Determine the [x, y] coordinate at the center of the cell enclosing the given text.  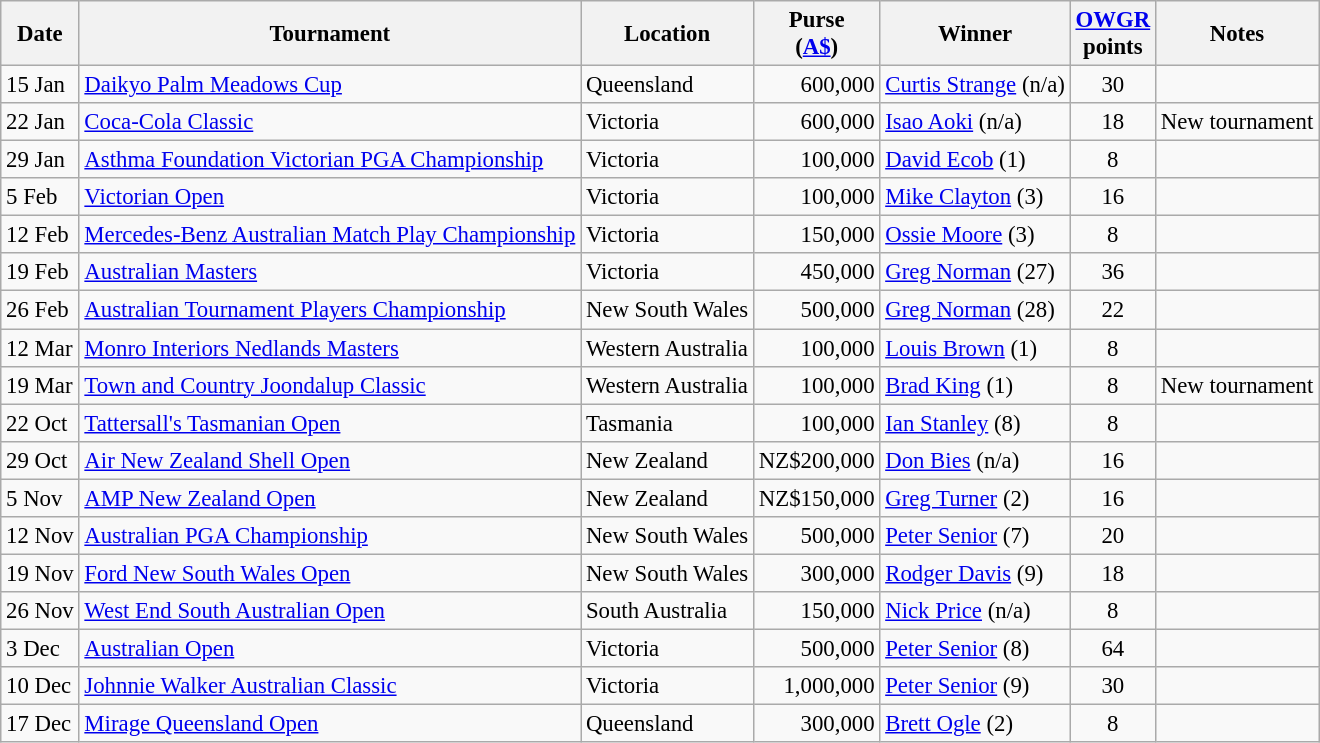
22 Jan [40, 122]
Peter Senior (9) [975, 686]
450,000 [816, 273]
Asthma Foundation Victorian PGA Championship [330, 160]
Greg Norman (28) [975, 310]
OWGRpoints [1112, 34]
Location [668, 34]
Mercedes-Benz Australian Match Play Championship [330, 235]
26 Feb [40, 310]
Australian Open [330, 648]
12 Mar [40, 348]
Tattersall's Tasmanian Open [330, 423]
Peter Senior (7) [975, 536]
1,000,000 [816, 686]
12 Feb [40, 235]
29 Oct [40, 460]
36 [1112, 273]
Louis Brown (1) [975, 348]
Greg Turner (2) [975, 498]
Air New Zealand Shell Open [330, 460]
19 Mar [40, 385]
19 Feb [40, 273]
Ian Stanley (8) [975, 423]
Winner [975, 34]
Curtis Strange (n/a) [975, 85]
5 Nov [40, 498]
Town and Country Joondalup Classic [330, 385]
Isao Aoki (n/a) [975, 122]
AMP New Zealand Open [330, 498]
Australian Masters [330, 273]
Greg Norman (27) [975, 273]
Coca-Cola Classic [330, 122]
Mirage Queensland Open [330, 724]
Nick Price (n/a) [975, 611]
Rodger Davis (9) [975, 573]
Peter Senior (8) [975, 648]
Date [40, 34]
Brad King (1) [975, 385]
22 Oct [40, 423]
Australian Tournament Players Championship [330, 310]
15 Jan [40, 85]
Brett Ogle (2) [975, 724]
Australian PGA Championship [330, 536]
Daikyo Palm Meadows Cup [330, 85]
Tournament [330, 34]
Tasmania [668, 423]
20 [1112, 536]
64 [1112, 648]
3 Dec [40, 648]
West End South Australian Open [330, 611]
NZ$150,000 [816, 498]
Ford New South Wales Open [330, 573]
29 Jan [40, 160]
Don Bies (n/a) [975, 460]
19 Nov [40, 573]
Purse(A$) [816, 34]
12 Nov [40, 536]
Monro Interiors Nedlands Masters [330, 348]
Mike Clayton (3) [975, 197]
5 Feb [40, 197]
Ossie Moore (3) [975, 235]
Victorian Open [330, 197]
26 Nov [40, 611]
South Australia [668, 611]
17 Dec [40, 724]
10 Dec [40, 686]
Johnnie Walker Australian Classic [330, 686]
David Ecob (1) [975, 160]
Notes [1236, 34]
22 [1112, 310]
NZ$200,000 [816, 460]
